Scan for the cell matching the given text and deliver its (X, Y) coordinate at center. 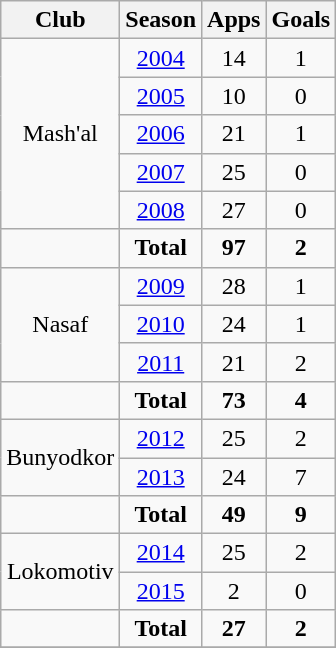
2012 (161, 438)
Apps (234, 20)
10 (234, 96)
7 (301, 477)
2008 (161, 210)
Bunyodkor (60, 457)
2007 (161, 172)
2014 (161, 553)
2010 (161, 324)
49 (234, 515)
Club (60, 20)
Lokomotiv (60, 572)
2015 (161, 591)
28 (234, 286)
73 (234, 400)
Mash'al (60, 134)
2013 (161, 477)
2004 (161, 58)
Season (161, 20)
2005 (161, 96)
9 (301, 515)
4 (301, 400)
Nasaf (60, 324)
14 (234, 58)
2011 (161, 362)
2006 (161, 134)
Goals (301, 20)
2009 (161, 286)
97 (234, 248)
